From the cell containing the given text, extract its center point as (X, Y) coordinate. 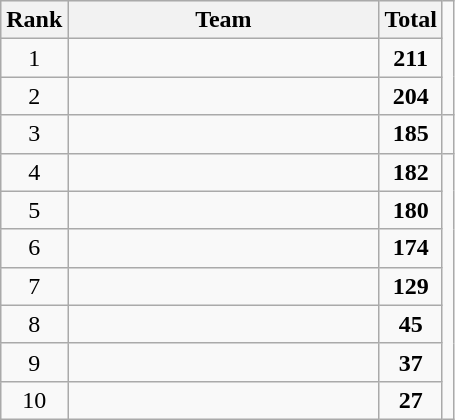
182 (411, 172)
27 (411, 400)
174 (411, 248)
9 (34, 362)
211 (411, 58)
5 (34, 210)
204 (411, 96)
Rank (34, 20)
Total (411, 20)
10 (34, 400)
180 (411, 210)
8 (34, 324)
185 (411, 134)
Team (224, 20)
3 (34, 134)
1 (34, 58)
2 (34, 96)
129 (411, 286)
45 (411, 324)
6 (34, 248)
7 (34, 286)
4 (34, 172)
37 (411, 362)
